Search for the cell housing the specified text and yield its (X, Y) center coordinate. 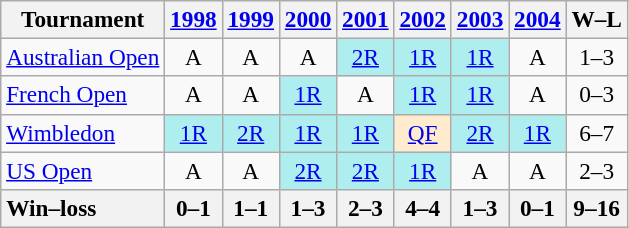
1999 (250, 19)
4–4 (422, 208)
W–L (596, 19)
1998 (194, 19)
9–16 (596, 208)
Australian Open (83, 57)
2003 (480, 19)
French Open (83, 95)
2002 (422, 19)
0–3 (596, 95)
Wimbledon (83, 133)
2004 (538, 19)
US Open (83, 170)
2000 (308, 19)
1–1 (250, 208)
2001 (366, 19)
Tournament (83, 19)
QF (422, 133)
Win–loss (83, 208)
6–7 (596, 133)
